Capture the cell that displays the provided text and extract its (X, Y) central coordinate. 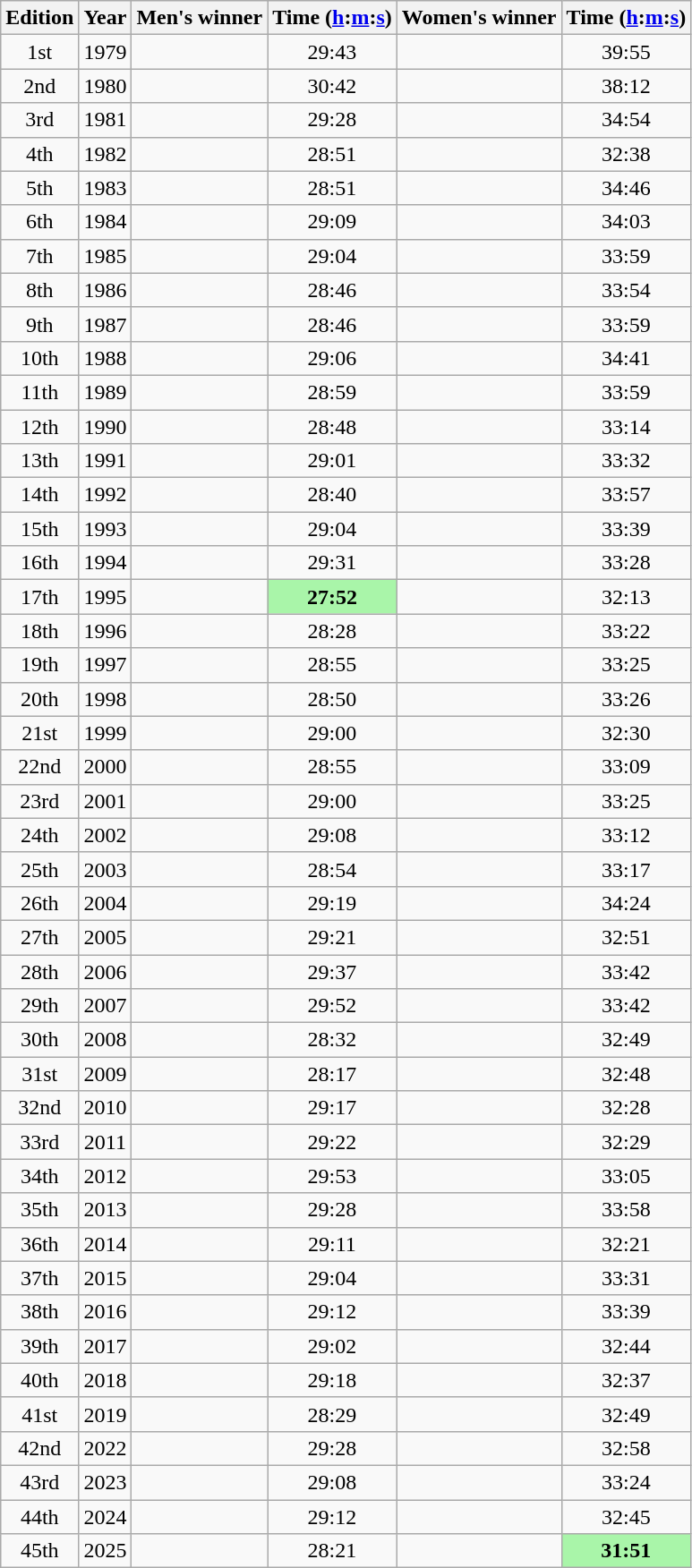
33rd (39, 1142)
2000 (106, 767)
29:18 (333, 1380)
2019 (106, 1414)
33:54 (627, 290)
33:09 (627, 767)
19th (39, 665)
34:41 (627, 358)
32:13 (627, 597)
34:03 (627, 222)
29:21 (333, 937)
36th (39, 1244)
13th (39, 461)
1989 (106, 392)
21st (39, 733)
27th (39, 937)
1999 (106, 733)
32:28 (627, 1108)
1998 (106, 699)
42nd (39, 1448)
1981 (106, 120)
1984 (106, 222)
1985 (106, 256)
28:40 (333, 495)
10th (39, 358)
28:29 (333, 1414)
33:14 (627, 427)
1990 (106, 427)
32:44 (627, 1346)
29:11 (333, 1244)
2011 (106, 1142)
29:53 (333, 1176)
2018 (106, 1380)
2022 (106, 1448)
37th (39, 1278)
20th (39, 699)
25th (39, 869)
34:24 (627, 903)
33:31 (627, 1278)
1995 (106, 597)
32:30 (627, 733)
Year (106, 18)
29:52 (333, 1006)
32:29 (627, 1142)
2025 (106, 1551)
31st (39, 1074)
30:42 (333, 86)
32:51 (627, 937)
2007 (106, 1006)
1987 (106, 324)
31:51 (627, 1551)
2012 (106, 1176)
28:48 (333, 427)
28:50 (333, 699)
28:54 (333, 869)
41st (39, 1414)
2010 (106, 1108)
30th (39, 1040)
3rd (39, 120)
33:05 (627, 1176)
2024 (106, 1517)
2004 (106, 903)
9th (39, 324)
28:28 (333, 631)
33:22 (627, 631)
1992 (106, 495)
43rd (39, 1482)
1991 (106, 461)
2nd (39, 86)
29th (39, 1006)
32:38 (627, 154)
38:12 (627, 86)
Men's winner (200, 18)
33:28 (627, 563)
2017 (106, 1346)
32:21 (627, 1244)
26th (39, 903)
32:45 (627, 1517)
8th (39, 290)
39th (39, 1346)
2015 (106, 1278)
34:46 (627, 188)
33:32 (627, 461)
1997 (106, 665)
1994 (106, 563)
2002 (106, 835)
2003 (106, 869)
7th (39, 256)
27:52 (333, 597)
29:09 (333, 222)
29:31 (333, 563)
2014 (106, 1244)
33:24 (627, 1482)
24th (39, 835)
2008 (106, 1040)
29:22 (333, 1142)
28:32 (333, 1040)
1980 (106, 86)
2009 (106, 1074)
1982 (106, 154)
44th (39, 1517)
2016 (106, 1312)
29:17 (333, 1108)
5th (39, 188)
11th (39, 392)
1993 (106, 529)
1996 (106, 631)
2001 (106, 801)
39:55 (627, 52)
33:26 (627, 699)
2006 (106, 971)
12th (39, 427)
29:43 (333, 52)
1983 (106, 188)
28:17 (333, 1074)
2013 (106, 1210)
40th (39, 1380)
14th (39, 495)
23rd (39, 801)
18th (39, 631)
33:58 (627, 1210)
4th (39, 154)
1988 (106, 358)
28th (39, 971)
Women's winner (479, 18)
34th (39, 1176)
22nd (39, 767)
45th (39, 1551)
38th (39, 1312)
33:12 (627, 835)
1986 (106, 290)
33:17 (627, 869)
1979 (106, 52)
32nd (39, 1108)
29:37 (333, 971)
35th (39, 1210)
33:57 (627, 495)
28:21 (333, 1551)
32:48 (627, 1074)
32:37 (627, 1380)
2023 (106, 1482)
29:06 (333, 358)
6th (39, 222)
29:02 (333, 1346)
34:54 (627, 120)
28:59 (333, 392)
1st (39, 52)
29:19 (333, 903)
2005 (106, 937)
29:01 (333, 461)
32:58 (627, 1448)
15th (39, 529)
17th (39, 597)
16th (39, 563)
Edition (39, 18)
